Detect which cell encompasses the target text, then output its (x, y) center coordinate. 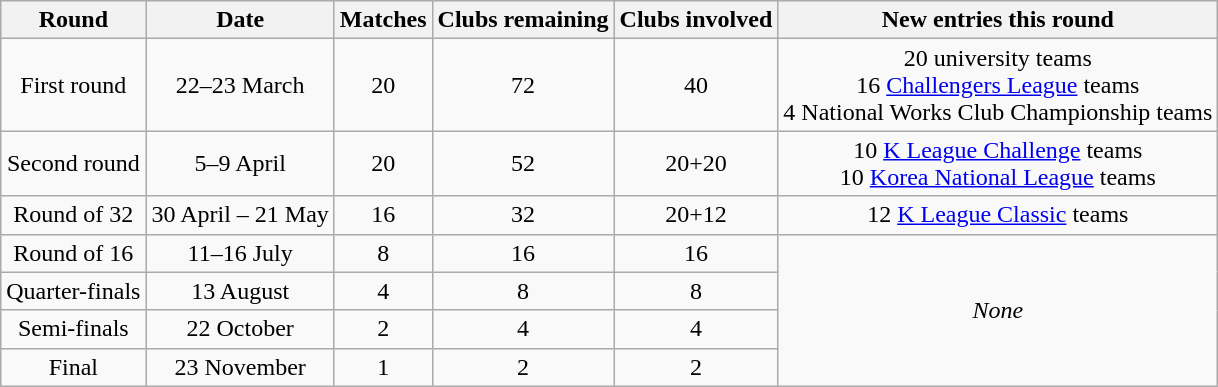
New entries this round (998, 20)
20 university teams 16 Challengers League teams 4 National Works Club Championship teams (998, 85)
12 K League Classic teams (998, 215)
40 (696, 85)
Clubs remaining (523, 20)
Semi-finals (74, 329)
20+12 (696, 215)
20+20 (696, 164)
Final (74, 367)
52 (523, 164)
Date (240, 20)
Round of 32 (74, 215)
22 October (240, 329)
1 (383, 367)
32 (523, 215)
13 August (240, 291)
10 K League Challenge teams 10 Korea National League teams (998, 164)
23 November (240, 367)
Second round (74, 164)
Round of 16 (74, 253)
None (998, 310)
5–9 April (240, 164)
30 April – 21 May (240, 215)
Clubs involved (696, 20)
Quarter-finals (74, 291)
Round (74, 20)
First round (74, 85)
72 (523, 85)
22–23 March (240, 85)
11–16 July (240, 253)
Matches (383, 20)
